Pinpoint the cell where the given text exists, returning its (X, Y) midpoint coordinate. 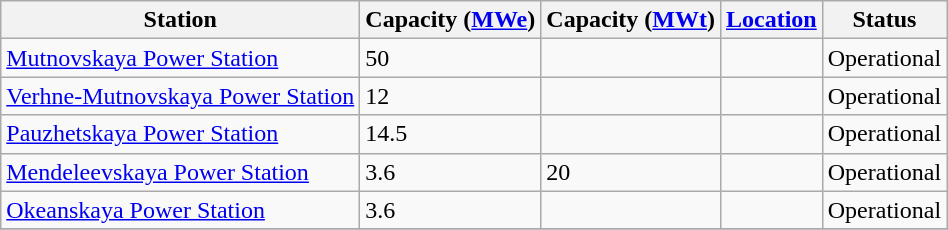
50 (450, 58)
12 (450, 96)
Mendeleevskaya Power Station (180, 172)
20 (631, 172)
Mutnovskaya Power Station (180, 58)
Station (180, 20)
Location (771, 20)
Verhne-Mutnovskaya Power Station (180, 96)
14.5 (450, 134)
Pauzhetskaya Power Station (180, 134)
Status (884, 20)
Capacity (MWe) (450, 20)
Okeanskaya Power Station (180, 210)
Capacity (MWt) (631, 20)
